Return the [X, Y] coordinate for the center point of the cell that contains the specified text.  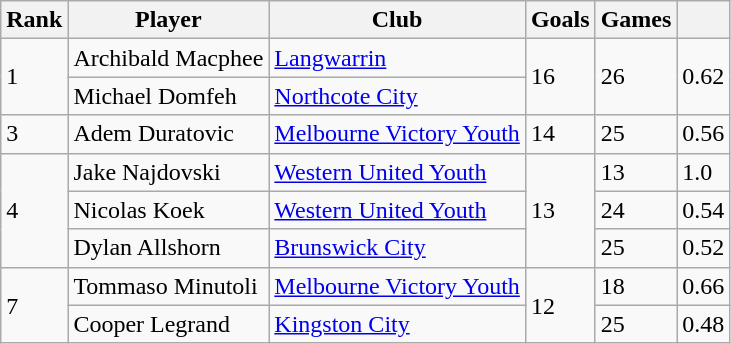
18 [636, 286]
Player [168, 20]
Adem Duratovic [168, 134]
12 [560, 305]
Michael Domfeh [168, 96]
Nicolas Koek [168, 210]
3 [34, 134]
Club [398, 20]
4 [34, 210]
1.0 [704, 172]
Tommaso Minutoli [168, 286]
Kingston City [398, 324]
7 [34, 305]
Dylan Allshorn [168, 248]
Cooper Legrand [168, 324]
Rank [34, 20]
0.54 [704, 210]
0.56 [704, 134]
0.52 [704, 248]
26 [636, 77]
14 [560, 134]
Northcote City [398, 96]
Brunswick City [398, 248]
16 [560, 77]
Games [636, 20]
0.62 [704, 77]
0.66 [704, 286]
Langwarrin [398, 58]
Jake Najdovski [168, 172]
0.48 [704, 324]
Goals [560, 20]
1 [34, 77]
Archibald Macphee [168, 58]
24 [636, 210]
